From the cell containing the given text, extract its center point as [X, Y] coordinate. 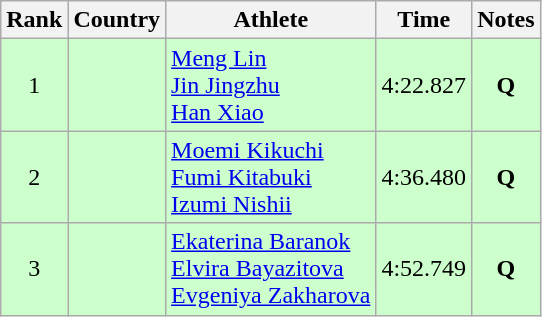
Rank [34, 20]
3 [34, 269]
1 [34, 85]
Country [117, 20]
2 [34, 177]
Athlete [271, 20]
Time [424, 20]
Ekaterina Baranok Elvira Bayazitova Evgeniya Zakharova [271, 269]
4:22.827 [424, 85]
Notes [506, 20]
4:36.480 [424, 177]
Meng Lin Jin Jingzhu Han Xiao [271, 85]
4:52.749 [424, 269]
Moemi Kikuchi Fumi Kitabuki Izumi Nishii [271, 177]
